From the cell containing the given text, extract its center point as [x, y] coordinate. 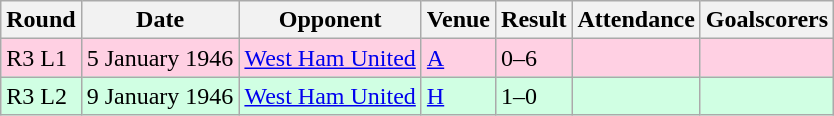
Opponent [330, 20]
9 January 1946 [160, 96]
5 January 1946 [160, 58]
Date [160, 20]
1–0 [534, 96]
R3 L1 [41, 58]
R3 L2 [41, 96]
Round [41, 20]
Goalscorers [766, 20]
Venue [458, 20]
Result [534, 20]
H [458, 96]
0–6 [534, 58]
Attendance [636, 20]
A [458, 58]
